Capture the cell that displays the provided text and extract its (x, y) central coordinate. 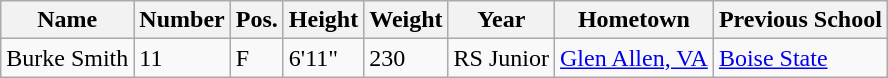
Burke Smith (68, 58)
F (256, 58)
Pos. (256, 20)
Hometown (634, 20)
Glen Allen, VA (634, 58)
11 (182, 58)
Height (323, 20)
RS Junior (501, 58)
Previous School (800, 20)
230 (406, 58)
6'11" (323, 58)
Year (501, 20)
Weight (406, 20)
Name (68, 20)
Boise State (800, 58)
Number (182, 20)
